Extract the (X, Y) coordinate from the center of the cell holding the provided text.  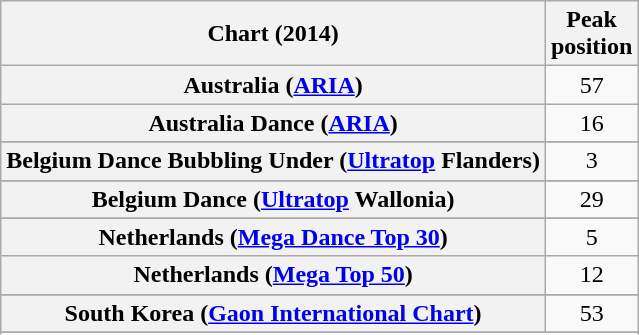
53 (591, 313)
Australia Dance (ARIA) (274, 123)
3 (591, 161)
Netherlands (Mega Dance Top 30) (274, 237)
Belgium Dance (Ultratop Wallonia) (274, 199)
South Korea (Gaon International Chart) (274, 313)
Netherlands (Mega Top 50) (274, 275)
Australia (ARIA) (274, 85)
Chart (2014) (274, 34)
29 (591, 199)
57 (591, 85)
Belgium Dance Bubbling Under (Ultratop Flanders) (274, 161)
16 (591, 123)
12 (591, 275)
Peakposition (591, 34)
5 (591, 237)
